Locate the cell with the specified text and output its (X, Y) center coordinate. 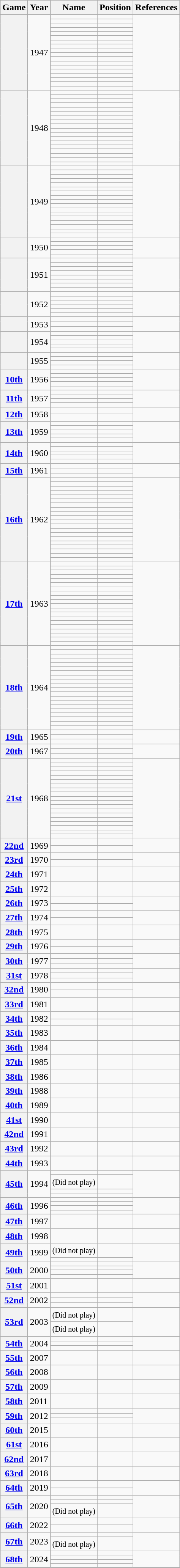
2020 (39, 1507)
1983 (39, 1033)
1976 (39, 947)
2002 (39, 1300)
50th (14, 1270)
1971 (39, 874)
1982 (39, 1019)
17th (14, 603)
60th (14, 1430)
64th (14, 1488)
30th (14, 961)
67th (14, 1542)
54th (14, 1343)
56th (14, 1372)
39th (14, 1091)
51st (14, 1286)
57th (14, 1387)
Game (14, 8)
1998 (39, 1236)
1960 (39, 453)
15th (14, 470)
1964 (39, 687)
1958 (39, 414)
24th (14, 874)
1959 (39, 432)
Position (115, 8)
49th (14, 1252)
Year (39, 8)
65th (14, 1507)
1977 (39, 961)
1993 (39, 1163)
1978 (39, 975)
1970 (39, 860)
2004 (39, 1343)
11th (14, 398)
1980 (39, 990)
2016 (39, 1444)
References (156, 8)
19th (14, 737)
1989 (39, 1105)
1961 (39, 470)
2009 (39, 1387)
53rd (14, 1322)
16th (14, 520)
2008 (39, 1372)
20th (14, 751)
2003 (39, 1322)
26th (14, 903)
1992 (39, 1149)
1949 (39, 201)
1950 (39, 247)
52nd (14, 1300)
1951 (39, 275)
1965 (39, 737)
1988 (39, 1091)
41st (14, 1120)
1997 (39, 1221)
2000 (39, 1270)
Name (74, 8)
1947 (39, 52)
22nd (14, 845)
1999 (39, 1252)
12th (14, 414)
55th (14, 1358)
45th (14, 1184)
2001 (39, 1286)
25th (14, 889)
1967 (39, 751)
1948 (39, 128)
2011 (39, 1401)
58th (14, 1401)
46th (14, 1206)
1952 (39, 304)
27th (14, 918)
10th (14, 379)
1994 (39, 1184)
1991 (39, 1134)
2012 (39, 1415)
1968 (39, 798)
28th (14, 932)
44th (14, 1163)
42nd (14, 1134)
36th (14, 1047)
1969 (39, 845)
23rd (14, 860)
38th (14, 1076)
1985 (39, 1062)
1984 (39, 1047)
35th (14, 1033)
18th (14, 687)
14th (14, 453)
37th (14, 1062)
31st (14, 975)
2007 (39, 1358)
66th (14, 1525)
34th (14, 1019)
1962 (39, 520)
21st (14, 798)
33rd (14, 1004)
2018 (39, 1474)
68th (14, 1559)
2022 (39, 1525)
1990 (39, 1120)
1972 (39, 889)
2017 (39, 1459)
1957 (39, 398)
1986 (39, 1076)
40th (14, 1105)
47th (14, 1221)
29th (14, 947)
1955 (39, 361)
62nd (14, 1459)
32nd (14, 990)
1963 (39, 603)
63rd (14, 1474)
13th (14, 432)
1975 (39, 932)
59th (14, 1415)
1954 (39, 341)
1974 (39, 918)
1996 (39, 1206)
2023 (39, 1542)
1981 (39, 1004)
2019 (39, 1488)
2015 (39, 1430)
1956 (39, 379)
48th (14, 1236)
1973 (39, 903)
2024 (39, 1559)
1953 (39, 324)
61st (14, 1444)
43rd (14, 1149)
